Pinpoint the cell where the given text exists, returning its (x, y) midpoint coordinate. 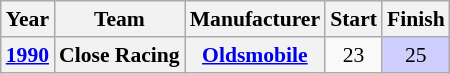
Close Racing (120, 55)
Manufacturer (255, 19)
23 (354, 55)
25 (416, 55)
Finish (416, 19)
Oldsmobile (255, 55)
Start (354, 19)
1990 (28, 55)
Team (120, 19)
Year (28, 19)
